Return [x, y] of the center of cell containing provided text 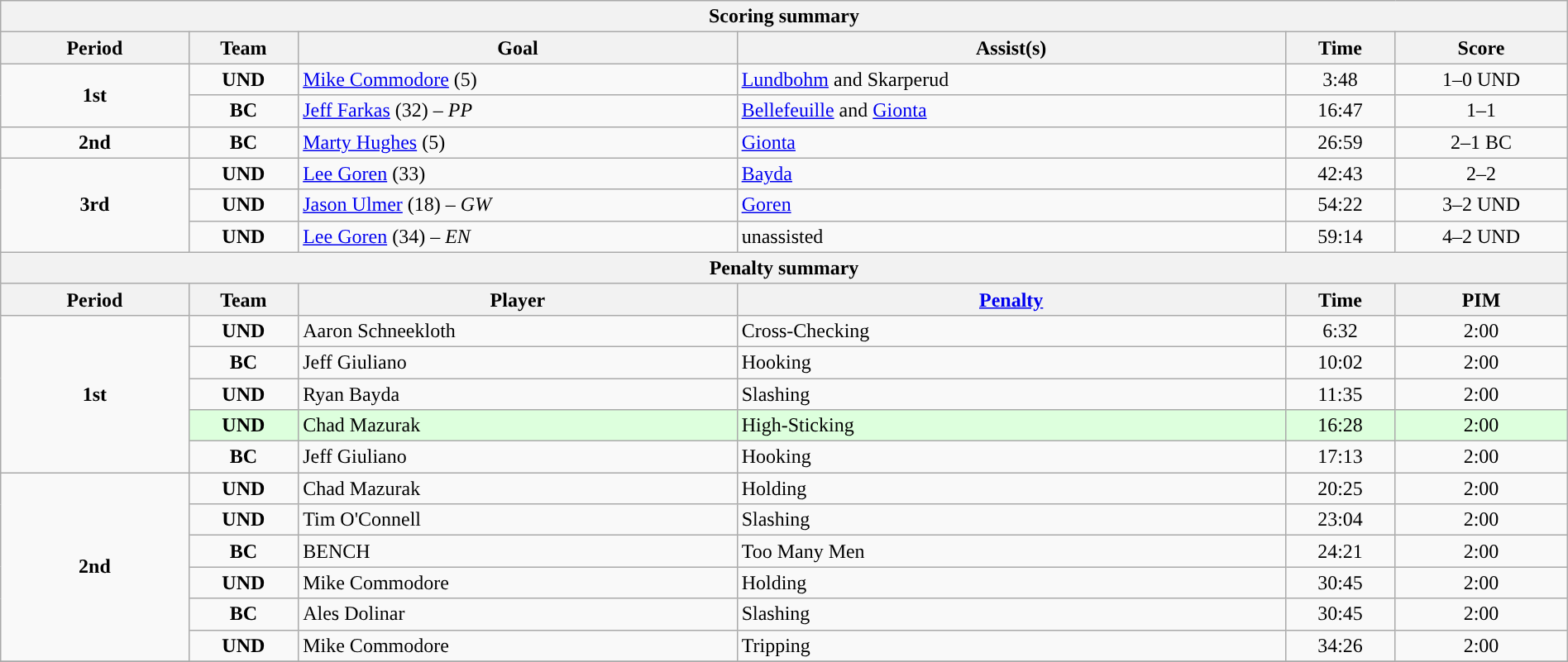
Player [518, 299]
BENCH [518, 551]
Too Many Men [1011, 551]
Goal [518, 48]
42:43 [1340, 174]
17:13 [1340, 457]
54:22 [1340, 205]
Penalty summary [784, 268]
Score [1481, 48]
Bayda [1011, 174]
2–1 BC [1481, 142]
Ryan Bayda [518, 394]
Lee Goren (34) – EN [518, 236]
Marty Hughes (5) [518, 142]
16:47 [1340, 111]
Gionta [1011, 142]
4–2 UND [1481, 236]
Tripping [1011, 645]
1–1 [1481, 111]
Lundbohm and Skarperud [1011, 79]
34:26 [1340, 645]
High-Sticking [1011, 426]
Ales Dolinar [518, 614]
unassisted [1011, 236]
Mike Commodore (5) [518, 79]
Penalty [1011, 299]
Assist(s) [1011, 48]
26:59 [1340, 142]
16:28 [1340, 426]
3rd [94, 205]
Scoring summary [784, 17]
Goren [1011, 205]
Jeff Farkas (32) – PP [518, 111]
Jason Ulmer (18) – GW [518, 205]
20:25 [1340, 488]
6:32 [1340, 331]
1–0 UND [1481, 79]
Aaron Schneekloth [518, 331]
23:04 [1340, 520]
11:35 [1340, 394]
Bellefeuille and Gionta [1011, 111]
10:02 [1340, 362]
Lee Goren (33) [518, 174]
PIM [1481, 299]
2–2 [1481, 174]
24:21 [1340, 551]
3:48 [1340, 79]
59:14 [1340, 236]
Tim O'Connell [518, 520]
3–2 UND [1481, 205]
Cross-Checking [1011, 331]
